Scan for the cell matching the given text and deliver its [x, y] coordinate at center. 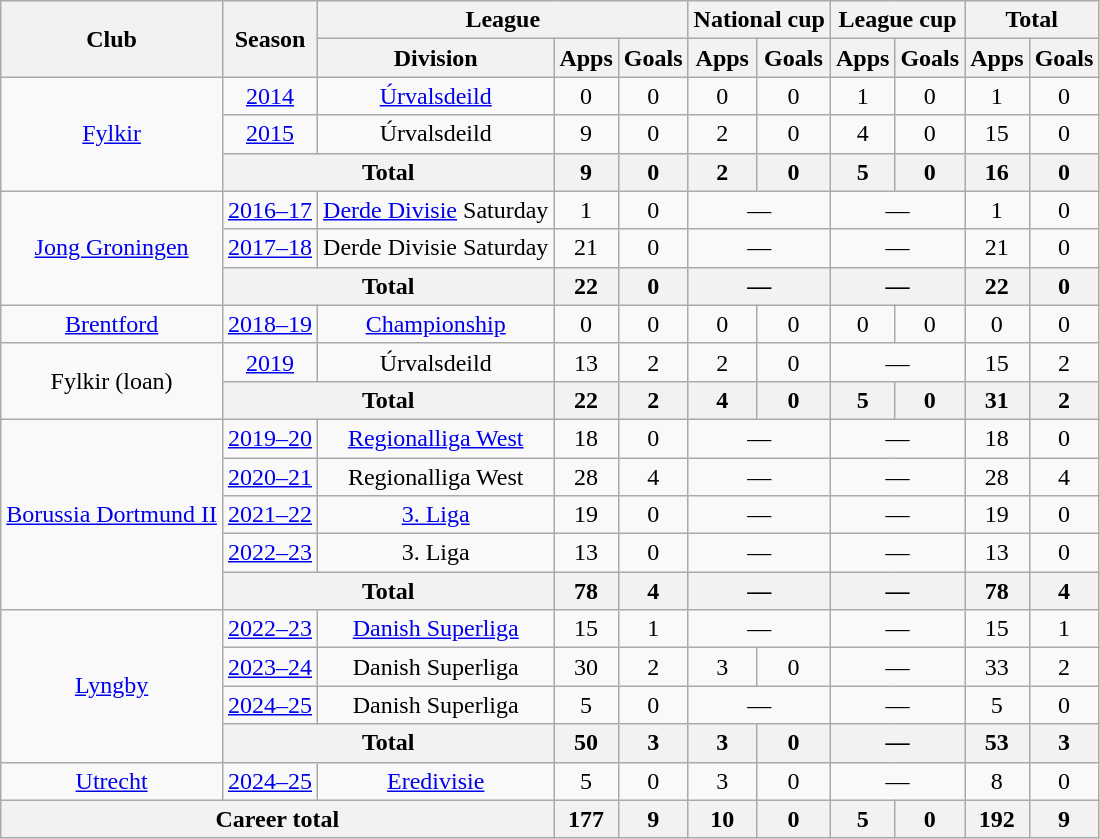
2014 [270, 96]
League cup [897, 20]
10 [722, 819]
National cup [759, 20]
Brentford [112, 324]
Fylkir [112, 134]
2018–19 [270, 324]
2021–22 [270, 515]
16 [997, 172]
Championship [436, 324]
177 [586, 819]
Jong Groningen [112, 248]
53 [997, 743]
Lyngby [112, 686]
Borussia Dortmund II [112, 514]
2019 [270, 362]
30 [586, 667]
31 [997, 400]
2020–21 [270, 477]
Utrecht [112, 781]
33 [997, 667]
192 [997, 819]
2019–20 [270, 438]
Club [112, 39]
League [504, 20]
Division [436, 58]
Fylkir (loan) [112, 381]
Season [270, 39]
50 [586, 743]
2023–24 [270, 667]
8 [997, 781]
Career total [278, 819]
Eredivisie [436, 781]
2016–17 [270, 210]
2017–18 [270, 248]
2015 [270, 134]
